Identify which cell holds the provided text, then report its [X, Y] central coordinate. 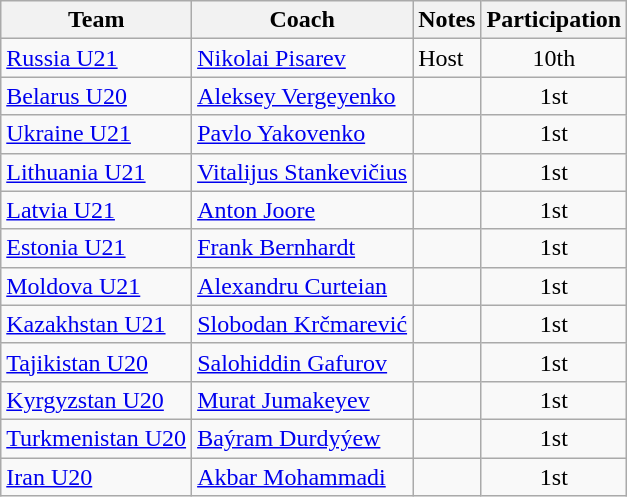
Iran U20 [96, 477]
Team [96, 20]
Kyrgyzstan U20 [96, 400]
Slobodan Krčmarević [302, 324]
Frank Bernhardt [302, 248]
10th [554, 58]
Participation [554, 20]
Murat Jumakeyev [302, 400]
Akbar Mohammadi [302, 477]
Russia U21 [96, 58]
Tajikistan U20 [96, 362]
Host [447, 58]
Latvia U21 [96, 210]
Nikolai Pisarev [302, 58]
Baýram Durdyýew [302, 438]
Turkmenistan U20 [96, 438]
Lithuania U21 [96, 172]
Salohiddin Gafurov [302, 362]
Belarus U20 [96, 96]
Ukraine U21 [96, 134]
Estonia U21 [96, 248]
Alexandru Curteian [302, 286]
Moldova U21 [96, 286]
Notes [447, 20]
Pavlo Yakovenko [302, 134]
Coach [302, 20]
Aleksey Vergeyenko [302, 96]
Kazakhstan U21 [96, 324]
Anton Joore [302, 210]
Vitalijus Stankevičius [302, 172]
